Output the (x, y) coordinate of the center of the cell containing the given text.  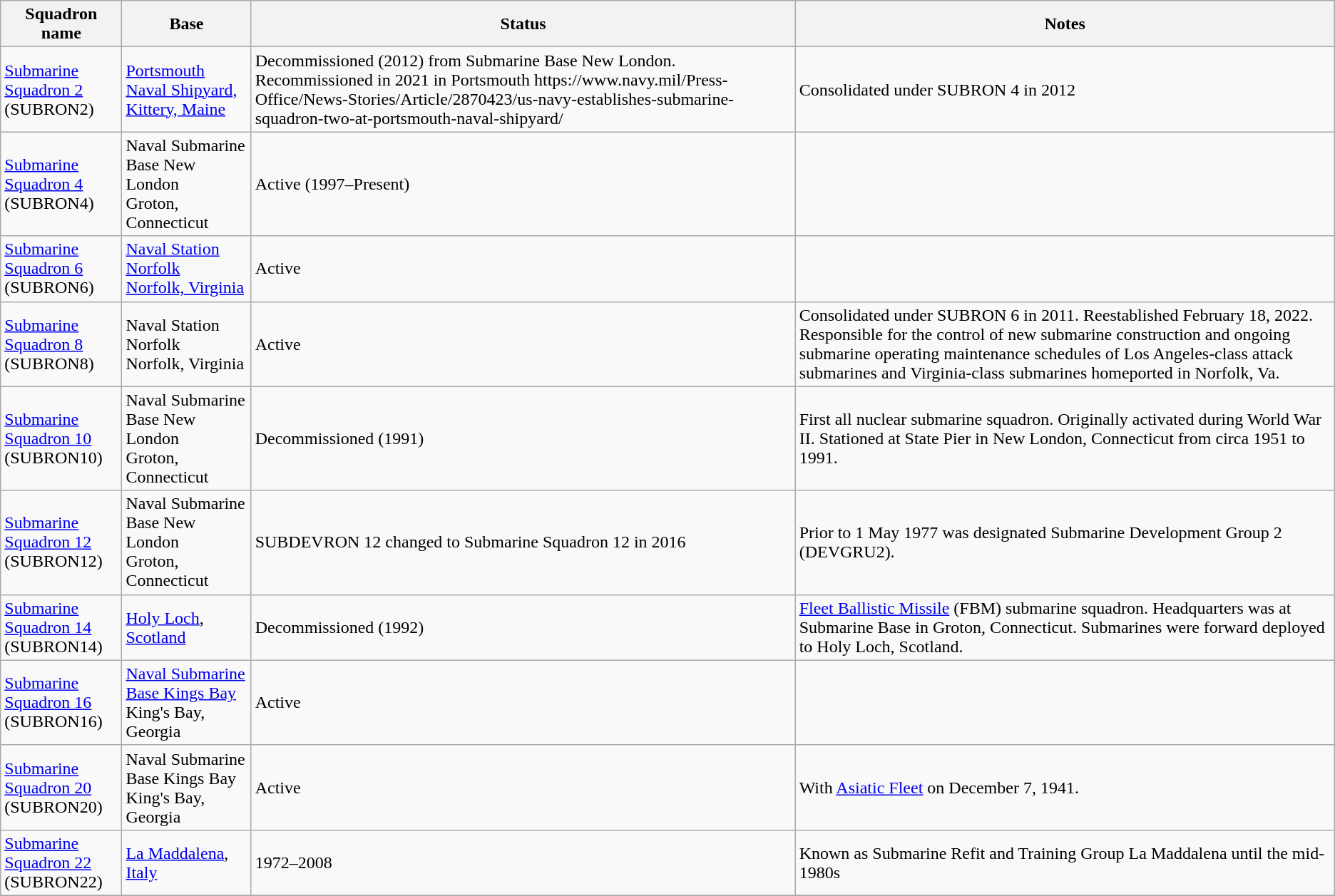
Submarine Squadron 10(SUBRON10) (61, 438)
Decommissioned (1991) (523, 438)
Submarine Squadron 16(SUBRON16) (61, 703)
With Asiatic Fleet on December 7, 1941. (1065, 787)
1972–2008 (523, 862)
Status (523, 24)
Submarine Squadron 2(SUBRON2) (61, 90)
Submarine Squadron 6(SUBRON6) (61, 269)
SUBDEVRON 12 changed to Submarine Squadron 12 in 2016 (523, 542)
Consolidated under SUBRON 4 in 2012 (1065, 90)
Notes (1065, 24)
Holy Loch, Scotland (187, 627)
Submarine Squadron 20(SUBRON20) (61, 787)
Known as Submarine Refit and Training Group La Maddalena until the mid-1980s (1065, 862)
Decommissioned (1992) (523, 627)
Squadron name (61, 24)
La Maddalena, Italy (187, 862)
Submarine Squadron 8(SUBRON8) (61, 344)
Active (1997–Present) (523, 184)
Submarine Squadron 12(SUBRON12) (61, 542)
Base (187, 24)
Prior to 1 May 1977 was designated Submarine Development Group 2 (DEVGRU2). (1065, 542)
Portsmouth Naval Shipyard, Kittery, Maine (187, 90)
Submarine Squadron 4(SUBRON4) (61, 184)
Submarine Squadron 22(SUBRON22) (61, 862)
Submarine Squadron 14(SUBRON14) (61, 627)
